Return (x, y) of the center of cell containing provided text 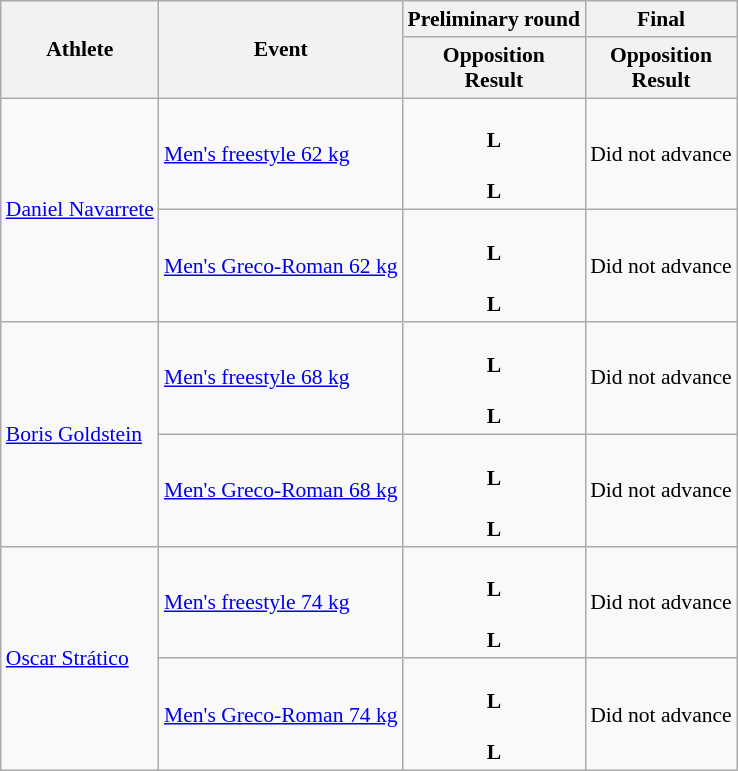
Men's freestyle 62 kg (281, 154)
Boris Goldstein (80, 434)
Oscar Strático (80, 658)
Men's freestyle 68 kg (281, 378)
Men's freestyle 74 kg (281, 602)
Final (661, 19)
Men's Greco-Roman 68 kg (281, 490)
Daniel Navarrete (80, 210)
Event (281, 50)
Preliminary round (494, 19)
Men's Greco-Roman 74 kg (281, 715)
Men's Greco-Roman 62 kg (281, 266)
Athlete (80, 50)
